Find where the given text appears and provide that cell's center as [x, y] coordinate. 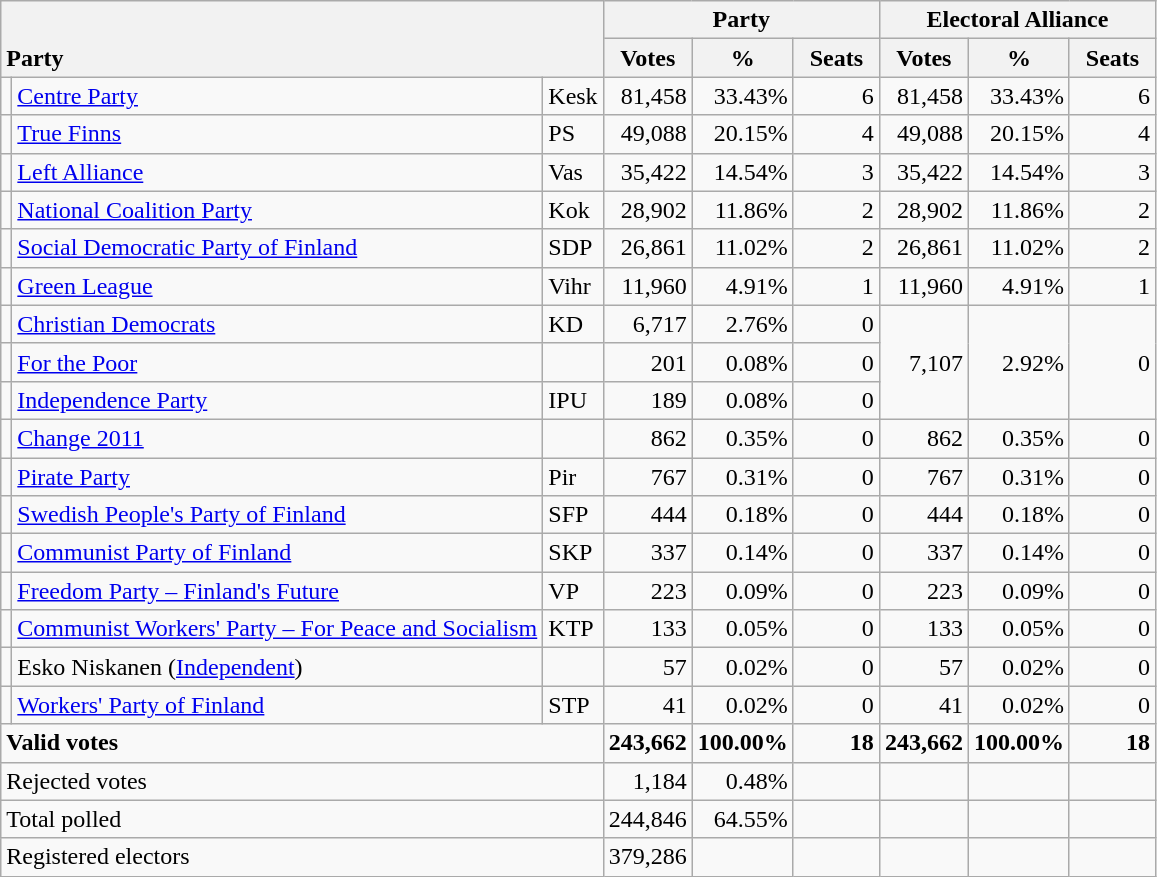
201 [648, 362]
Registered electors [302, 857]
Independence Party [278, 400]
SDP [573, 248]
SKP [573, 553]
189 [648, 400]
KTP [573, 629]
Workers' Party of Finland [278, 705]
National Coalition Party [278, 210]
IPU [573, 400]
Swedish People's Party of Finland [278, 515]
Kesk [573, 96]
Total polled [302, 819]
Communist Party of Finland [278, 553]
Centre Party [278, 96]
Valid votes [302, 743]
2.76% [742, 324]
Vas [573, 172]
STP [573, 705]
Freedom Party – Finland's Future [278, 591]
KD [573, 324]
379,286 [648, 857]
Electoral Alliance [1017, 20]
Left Alliance [278, 172]
0.48% [742, 781]
SFP [573, 515]
6,717 [648, 324]
PS [573, 134]
VP [573, 591]
Esko Niskanen (Independent) [278, 667]
Kok [573, 210]
Vihr [573, 286]
Green League [278, 286]
For the Poor [278, 362]
244,846 [648, 819]
1,184 [648, 781]
2.92% [1018, 362]
True Finns [278, 134]
64.55% [742, 819]
Pir [573, 477]
Communist Workers' Party – For Peace and Socialism [278, 629]
Social Democratic Party of Finland [278, 248]
Change 2011 [278, 438]
Christian Democrats [278, 324]
7,107 [924, 362]
Rejected votes [302, 781]
Pirate Party [278, 477]
